Extract the [X, Y] coordinate from the center of the cell holding the provided text.  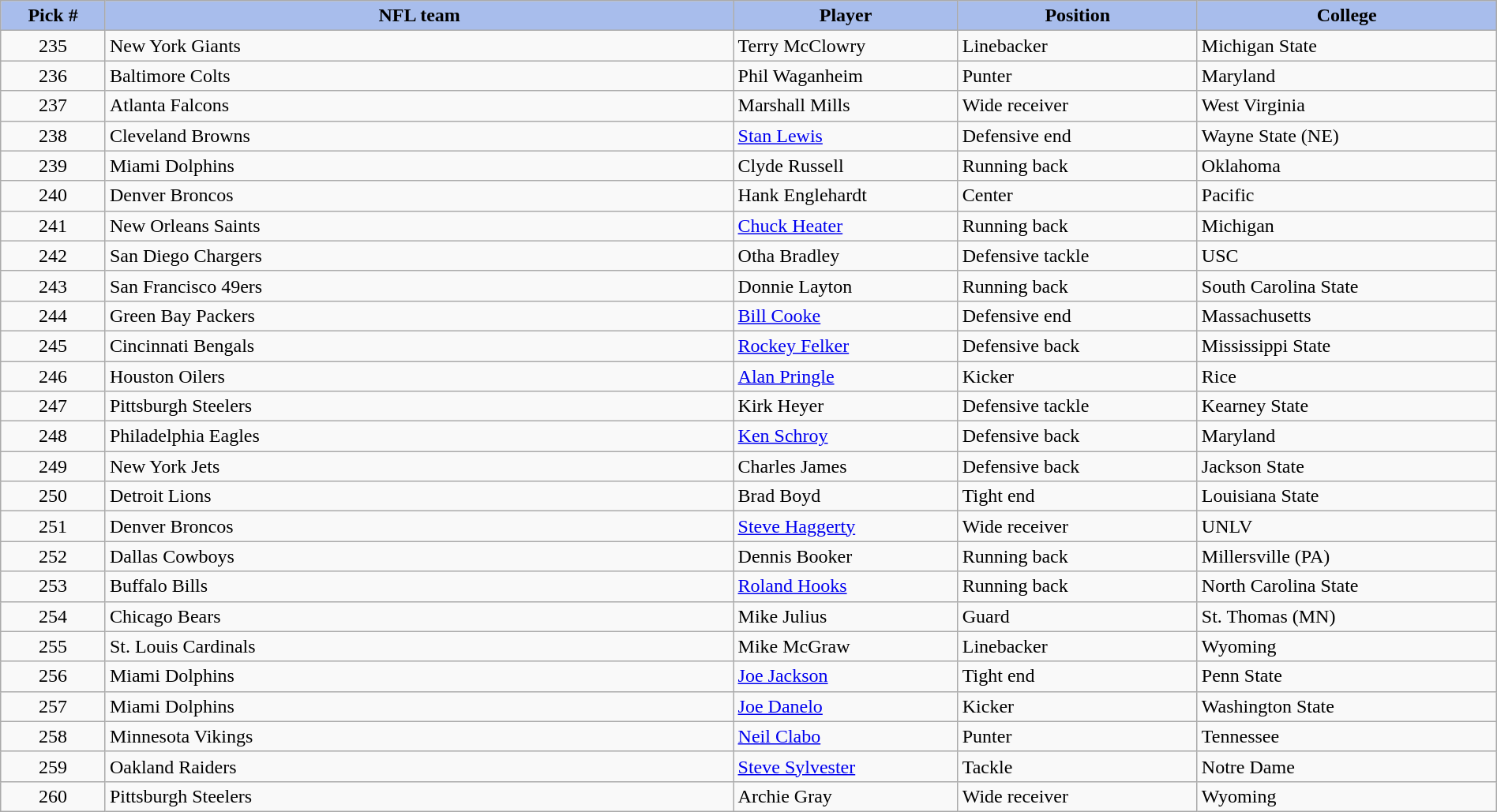
Washington State [1347, 706]
UNLV [1347, 526]
Chicago Bears [419, 616]
New York Giants [419, 46]
Bill Cooke [846, 316]
Tackle [1077, 766]
Wayne State (NE) [1347, 136]
256 [54, 676]
San Diego Chargers [419, 256]
Donnie Layton [846, 286]
Cincinnati Bengals [419, 346]
Chuck Heater [846, 226]
Millersville (PA) [1347, 556]
244 [54, 316]
Neil Clabo [846, 736]
259 [54, 766]
Massachusetts [1347, 316]
Kearney State [1347, 406]
241 [54, 226]
Oakland Raiders [419, 766]
Houston Oilers [419, 376]
Mississippi State [1347, 346]
Terry McClowry [846, 46]
Notre Dame [1347, 766]
Mike Julius [846, 616]
Brad Boyd [846, 496]
Pick # [54, 16]
Penn State [1347, 676]
Kirk Heyer [846, 406]
248 [54, 436]
Hank Englehardt [846, 196]
Atlanta Falcons [419, 106]
Archie Gray [846, 796]
Tennessee [1347, 736]
251 [54, 526]
245 [54, 346]
Baltimore Colts [419, 76]
Phil Waganheim [846, 76]
252 [54, 556]
Minnesota Vikings [419, 736]
Ken Schroy [846, 436]
Charles James [846, 466]
Dallas Cowboys [419, 556]
Position [1077, 16]
Rice [1347, 376]
West Virginia [1347, 106]
Mike McGraw [846, 646]
253 [54, 586]
San Francisco 49ers [419, 286]
Stan Lewis [846, 136]
Otha Bradley [846, 256]
Roland Hooks [846, 586]
258 [54, 736]
Jackson State [1347, 466]
255 [54, 646]
Steve Haggerty [846, 526]
238 [54, 136]
College [1347, 16]
250 [54, 496]
New York Jets [419, 466]
Steve Sylvester [846, 766]
235 [54, 46]
Marshall Mills [846, 106]
260 [54, 796]
Detroit Lions [419, 496]
242 [54, 256]
Michigan State [1347, 46]
USC [1347, 256]
Dennis Booker [846, 556]
Joe Danelo [846, 706]
236 [54, 76]
Louisiana State [1347, 496]
Green Bay Packers [419, 316]
Oklahoma [1347, 166]
Michigan [1347, 226]
247 [54, 406]
South Carolina State [1347, 286]
243 [54, 286]
St. Thomas (MN) [1347, 616]
Rockey Felker [846, 346]
Pacific [1347, 196]
Buffalo Bills [419, 586]
Joe Jackson [846, 676]
246 [54, 376]
254 [54, 616]
240 [54, 196]
North Carolina State [1347, 586]
St. Louis Cardinals [419, 646]
New Orleans Saints [419, 226]
257 [54, 706]
Philadelphia Eagles [419, 436]
Cleveland Browns [419, 136]
239 [54, 166]
Alan Pringle [846, 376]
NFL team [419, 16]
Guard [1077, 616]
Player [846, 16]
Center [1077, 196]
Clyde Russell [846, 166]
249 [54, 466]
237 [54, 106]
